Extract the (X, Y) coordinate from the center of the cell holding the provided text.  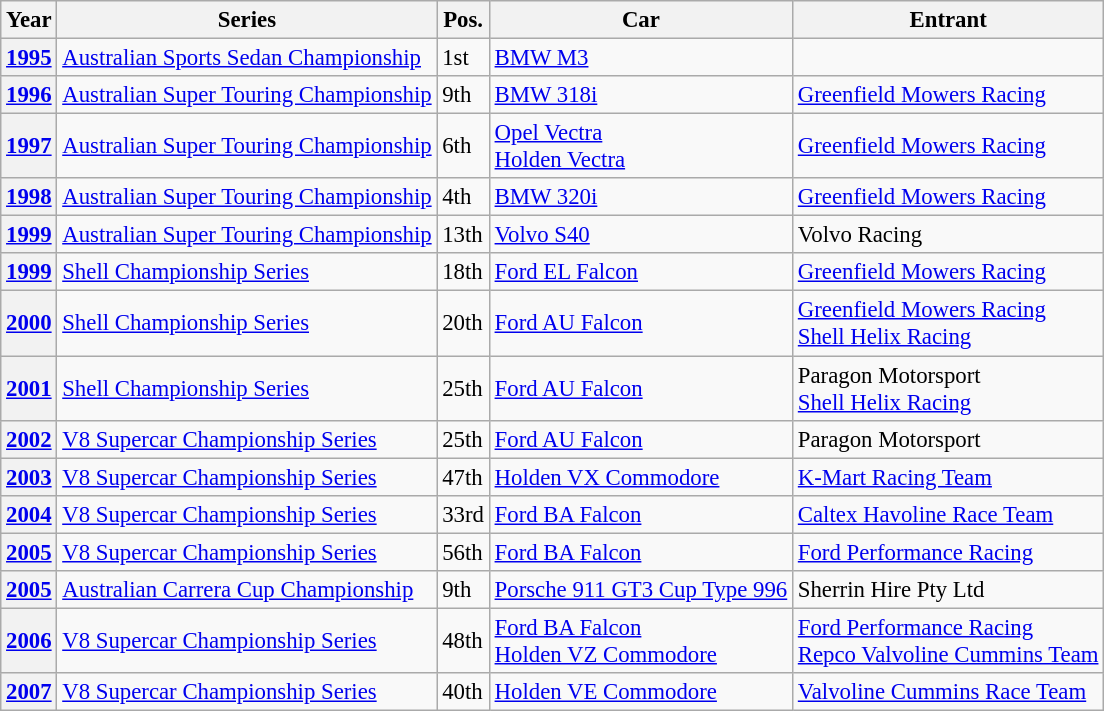
Porsche 911 GT3 Cup Type 996 (640, 590)
47th (463, 477)
Greenfield Mowers Racing Shell Helix Racing (948, 324)
BMW M3 (640, 58)
Volvo S40 (640, 235)
Volvo Racing (948, 235)
1995 (29, 58)
Paragon Motorsport (948, 439)
6th (463, 146)
2004 (29, 514)
4th (463, 197)
2001 (29, 388)
2002 (29, 439)
2003 (29, 477)
Australian Carrera Cup Championship (247, 590)
18th (463, 273)
Valvoline Cummins Race Team (948, 692)
Caltex Havoline Race Team (948, 514)
K-Mart Racing Team (948, 477)
1998 (29, 197)
13th (463, 235)
Australian Sports Sedan Championship (247, 58)
2007 (29, 692)
Car (640, 20)
1st (463, 58)
Pos. (463, 20)
2006 (29, 640)
Paragon Motorsport Shell Helix Racing (948, 388)
Ford EL Falcon (640, 273)
Ford BA Falcon Holden VZ Commodore (640, 640)
BMW 318i (640, 95)
2000 (29, 324)
1997 (29, 146)
Sherrin Hire Pty Ltd (948, 590)
40th (463, 692)
20th (463, 324)
Year (29, 20)
Entrant (948, 20)
Holden VE Commodore (640, 692)
56th (463, 552)
Opel Vectra Holden Vectra (640, 146)
Ford Performance Racing Repco Valvoline Cummins Team (948, 640)
48th (463, 640)
33rd (463, 514)
Series (247, 20)
1996 (29, 95)
BMW 320i (640, 197)
Holden VX Commodore (640, 477)
Ford Performance Racing (948, 552)
